Return the (X, Y) coordinate for the center point of the cell that contains the specified text.  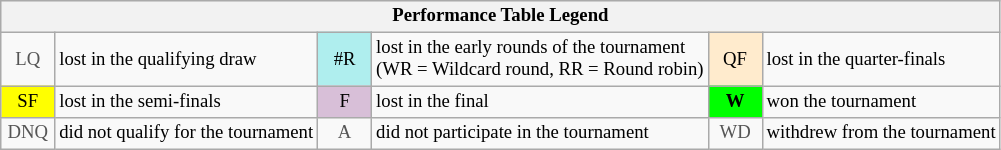
WD (735, 134)
withdrew from the tournament (881, 134)
DNQ (28, 134)
W (735, 102)
did not participate in the tournament (540, 134)
F (345, 102)
#R (345, 60)
QF (735, 60)
lost in the qualifying draw (186, 60)
lost in the early rounds of the tournament(WR = Wildcard round, RR = Round robin) (540, 60)
LQ (28, 60)
won the tournament (881, 102)
SF (28, 102)
lost in the semi-finals (186, 102)
A (345, 134)
Performance Table Legend (500, 16)
lost in the final (540, 102)
lost in the quarter-finals (881, 60)
did not qualify for the tournament (186, 134)
